Find where the given text appears and provide that cell's center as [X, Y] coordinate. 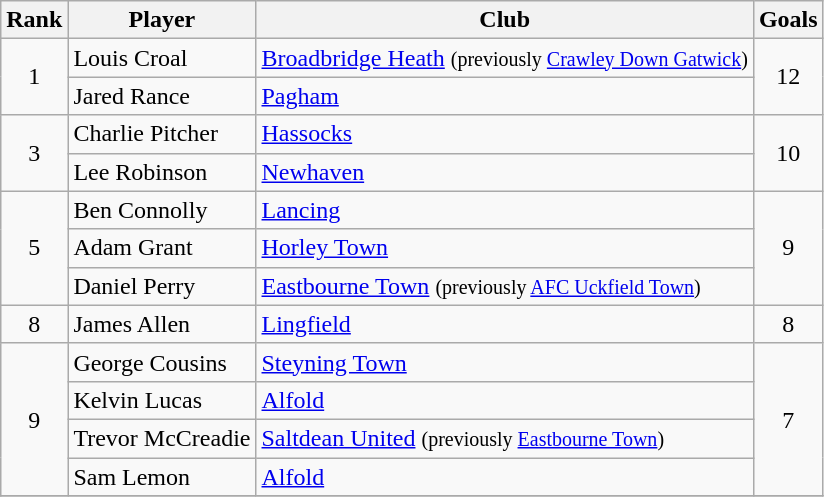
Lancing [504, 210]
Adam Grant [162, 248]
Pagham [504, 96]
Newhaven [504, 172]
1 [34, 77]
7 [788, 419]
Eastbourne Town (previously AFC Uckfield Town) [504, 286]
Charlie Pitcher [162, 134]
Lingfield [504, 324]
Sam Lemon [162, 477]
Broadbridge Heath (previously Crawley Down Gatwick) [504, 58]
Steyning Town [504, 362]
James Allen [162, 324]
Ben Connolly [162, 210]
3 [34, 153]
Kelvin Lucas [162, 400]
Club [504, 20]
12 [788, 77]
Player [162, 20]
Horley Town [504, 248]
Rank [34, 20]
Lee Robinson [162, 172]
Jared Rance [162, 96]
Trevor McCreadie [162, 438]
Daniel Perry [162, 286]
Hassocks [504, 134]
Saltdean United (previously Eastbourne Town) [504, 438]
5 [34, 248]
Goals [788, 20]
George Cousins [162, 362]
Louis Croal [162, 58]
10 [788, 153]
